Determine the (X, Y) coordinate at the center of the cell enclosing the given text.  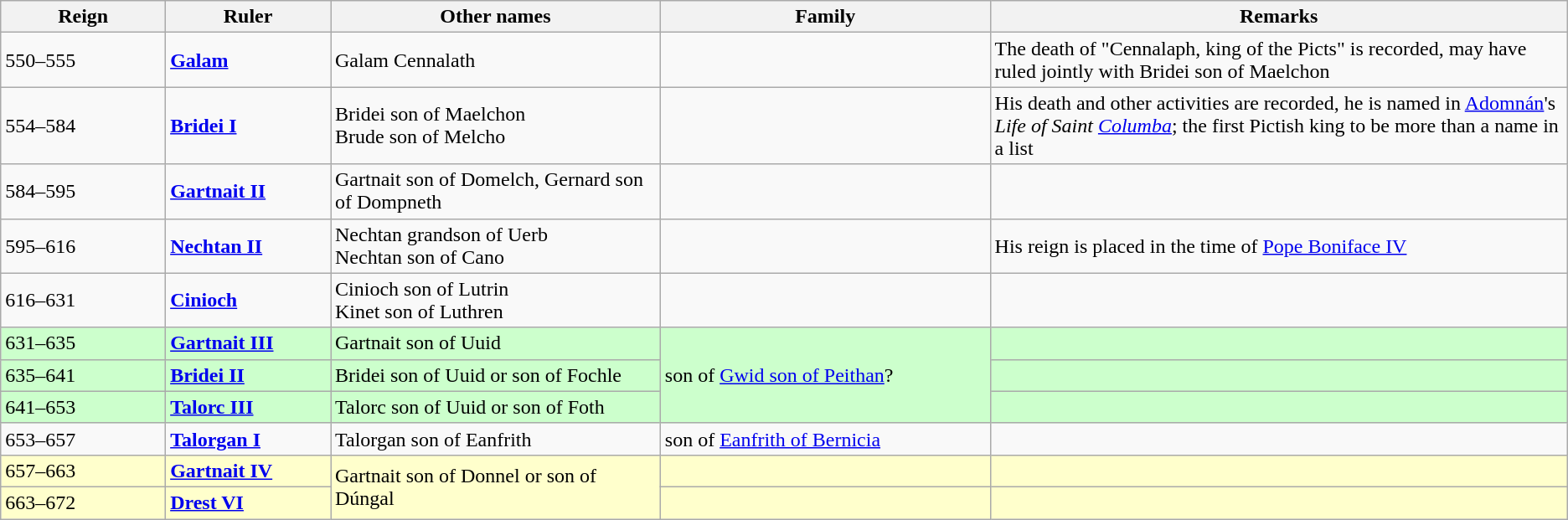
554–584 (84, 126)
Remarks (1278, 17)
616–631 (84, 300)
584–595 (84, 191)
Gartnait III (248, 343)
663–672 (84, 502)
His reign is placed in the time of Pope Boniface IV (1278, 246)
Talorgan son of Eanfrith (495, 439)
657–663 (84, 471)
Galam (248, 60)
Reign (84, 17)
Family (825, 17)
Cinioch (248, 300)
Bridei II (248, 375)
The death of "Cennalaph, king of the Picts" is recorded, may have ruled jointly with Bridei son of Maelchon (1278, 60)
Galam Cennalath (495, 60)
Gartnait son of Donnel or son of Dúngal (495, 487)
Bridei son of Uuid or son of Fochle (495, 375)
Nechtan II (248, 246)
Bridei I (248, 126)
His death and other activities are recorded, he is named in Adomnán's Life of Saint Columba; the first Pictish king to be more than a name in a list (1278, 126)
Nechtan grandson of UerbNechtan son of Cano (495, 246)
Ruler (248, 17)
Talorgan I (248, 439)
Other names (495, 17)
550–555 (84, 60)
Gartnait IV (248, 471)
631–635 (84, 343)
595–616 (84, 246)
Gartnait son of Domelch, Gernard son of Dompneth (495, 191)
653–657 (84, 439)
635–641 (84, 375)
Talorc son of Uuid or son of Foth (495, 407)
son of Gwid son of Peithan? (825, 375)
641–653 (84, 407)
Gartnait son of Uuid (495, 343)
Bridei son of MaelchonBrude son of Melcho (495, 126)
son of Eanfrith of Bernicia (825, 439)
Drest VI (248, 502)
Cinioch son of LutrinKinet son of Luthren (495, 300)
Talorc III (248, 407)
Gartnait II (248, 191)
